Scan for the cell matching the given text and deliver its (X, Y) coordinate at center. 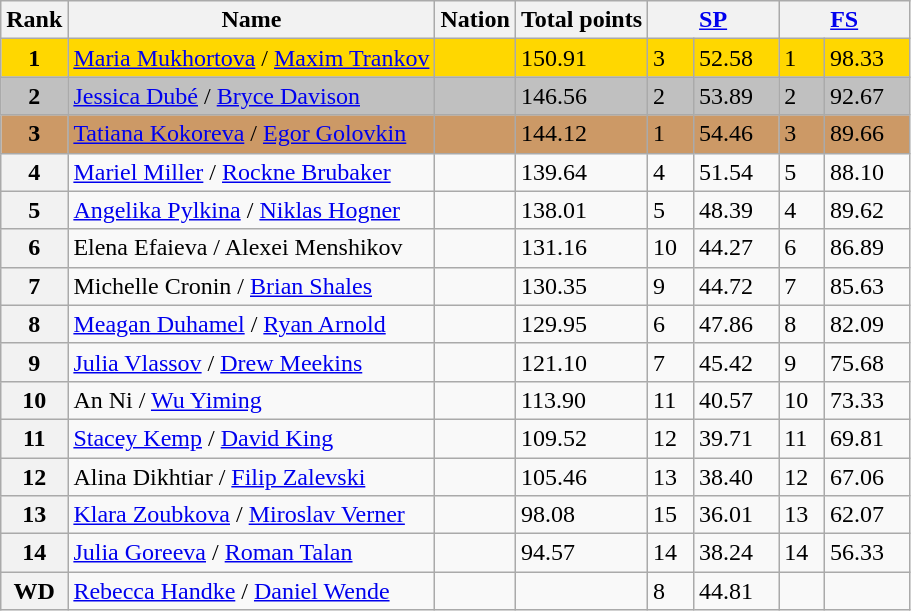
44.27 (736, 248)
56.33 (868, 553)
131.16 (581, 248)
69.81 (868, 438)
38.24 (736, 553)
146.56 (581, 96)
44.72 (736, 286)
Stacey Kemp / David King (252, 438)
113.90 (581, 400)
62.07 (868, 515)
51.54 (736, 172)
FS (844, 20)
48.39 (736, 210)
Name (252, 20)
Rebecca Handke / Daniel Wende (252, 591)
Angelika Pylkina / Niklas Hogner (252, 210)
Elena Efaieva / Alexei Menshikov (252, 248)
75.68 (868, 362)
89.62 (868, 210)
36.01 (736, 515)
129.95 (581, 324)
98.33 (868, 58)
Mariel Miller / Rockne Brubaker (252, 172)
53.89 (736, 96)
Nation (475, 20)
Total points (581, 20)
45.42 (736, 362)
38.40 (736, 477)
94.57 (581, 553)
Michelle Cronin / Brian Shales (252, 286)
Alina Dikhtiar / Filip Zalevski (252, 477)
Rank (34, 20)
Julia Goreeva / Roman Talan (252, 553)
Jessica Dubé / Bryce Davison (252, 96)
92.67 (868, 96)
89.66 (868, 134)
109.52 (581, 438)
67.06 (868, 477)
73.33 (868, 400)
121.10 (581, 362)
144.12 (581, 134)
139.64 (581, 172)
Klara Zoubkova / Miroslav Verner (252, 515)
150.91 (581, 58)
138.01 (581, 210)
15 (671, 515)
88.10 (868, 172)
Maria Mukhortova / Maxim Trankov (252, 58)
98.08 (581, 515)
An Ni / Wu Yiming (252, 400)
52.58 (736, 58)
WD (34, 591)
44.81 (736, 591)
105.46 (581, 477)
47.86 (736, 324)
85.63 (868, 286)
82.09 (868, 324)
Julia Vlassov / Drew Meekins (252, 362)
40.57 (736, 400)
Meagan Duhamel / Ryan Arnold (252, 324)
Tatiana Kokoreva / Egor Golovkin (252, 134)
54.46 (736, 134)
130.35 (581, 286)
SP (714, 20)
86.89 (868, 248)
39.71 (736, 438)
